Find where the given text appears and provide that cell's center as [x, y] coordinate. 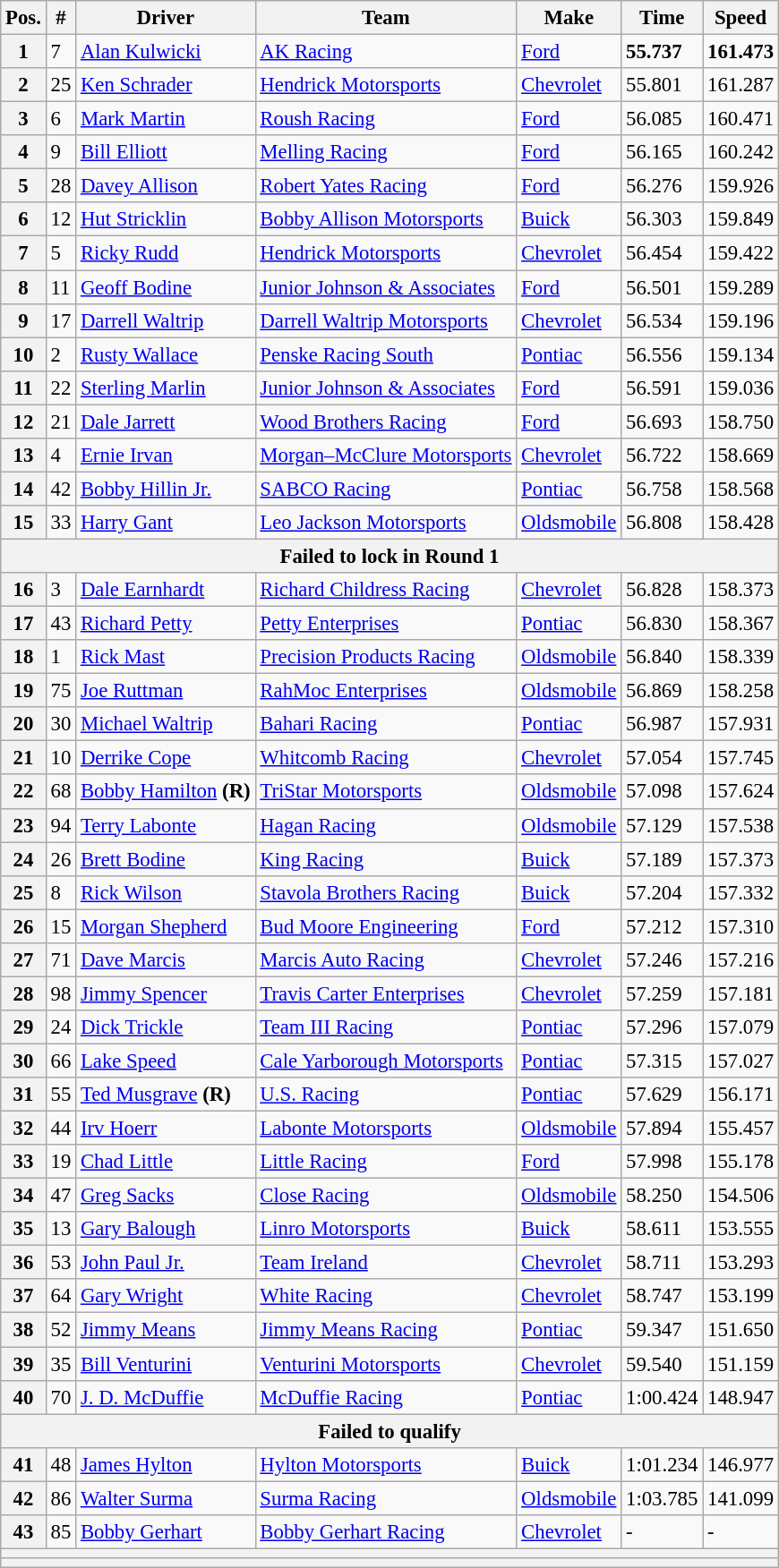
Darrell Waltrip Motorsports [386, 320]
Travis Carter Enterprises [386, 993]
Petty Enterprises [386, 624]
58.711 [663, 1263]
58.611 [663, 1229]
159.196 [741, 320]
Michael Waltrip [166, 724]
161.287 [741, 85]
157.310 [741, 926]
Bahari Racing [386, 724]
56.828 [663, 590]
Dale Jarrett [166, 422]
Harry Gant [166, 523]
55.737 [663, 52]
57.629 [663, 1095]
94 [61, 825]
158.367 [741, 624]
Rick Mast [166, 657]
Greg Sacks [166, 1196]
1:00.424 [663, 1397]
56.085 [663, 119]
31 [23, 1095]
52 [61, 1330]
Ted Musgrave (R) [166, 1095]
56.276 [663, 186]
Mark Martin [166, 119]
57.246 [663, 960]
53 [61, 1263]
Bobby Gerhart [166, 1532]
56.693 [663, 422]
57.894 [663, 1129]
Failed to qualify [390, 1431]
57.998 [663, 1162]
57.315 [663, 1061]
Jimmy Spencer [166, 993]
57.098 [663, 792]
Dave Marcis [166, 960]
56.165 [663, 152]
85 [61, 1532]
McDuffie Racing [386, 1397]
44 [61, 1129]
158.750 [741, 422]
Gary Balough [166, 1229]
Brett Bodine [166, 859]
Leo Jackson Motorsports [386, 523]
John Paul Jr. [166, 1263]
159.849 [741, 219]
159.134 [741, 354]
TriStar Motorsports [386, 792]
56.454 [663, 253]
U.S. Racing [386, 1095]
57.204 [663, 892]
Labonte Motorsports [386, 1129]
157.027 [741, 1061]
Wood Brothers Racing [386, 422]
161.473 [741, 52]
58.747 [663, 1297]
Team [386, 18]
20 [23, 724]
158.373 [741, 590]
86 [61, 1498]
155.178 [741, 1162]
Precision Products Racing [386, 657]
157.624 [741, 792]
158.258 [741, 691]
Team III Racing [386, 1027]
70 [61, 1397]
Venturini Motorsports [386, 1364]
59.540 [663, 1364]
Davey Allison [166, 186]
Geoff Bodine [166, 287]
Richard Childress Racing [386, 590]
56.722 [663, 456]
Bobby Gerhart Racing [386, 1532]
Gary Wright [166, 1297]
Little Racing [386, 1162]
159.926 [741, 186]
Linro Motorsports [386, 1229]
55 [61, 1095]
56.501 [663, 287]
47 [61, 1196]
# [61, 18]
38 [23, 1330]
56.987 [663, 724]
64 [61, 1297]
James Hylton [166, 1464]
159.422 [741, 253]
Stavola Brothers Racing [386, 892]
Bobby Hamilton (R) [166, 792]
55.801 [663, 85]
King Racing [386, 859]
Dick Trickle [166, 1027]
Jimmy Means Racing [386, 1330]
Terry Labonte [166, 825]
158.339 [741, 657]
Melling Racing [386, 152]
Make [569, 18]
156.171 [741, 1095]
Richard Petty [166, 624]
Cale Yarborough Motorsports [386, 1061]
Failed to lock in Round 1 [390, 556]
57.129 [663, 825]
Hylton Motorsports [386, 1464]
148.947 [741, 1397]
J. D. McDuffie [166, 1397]
40 [23, 1397]
Morgan Shepherd [166, 926]
158.428 [741, 523]
Whitcomb Racing [386, 758]
Joe Ruttman [166, 691]
157.079 [741, 1027]
Team Ireland [386, 1263]
16 [23, 590]
154.506 [741, 1196]
Chad Little [166, 1162]
37 [23, 1297]
56.840 [663, 657]
141.099 [741, 1498]
151.650 [741, 1330]
Robert Yates Racing [386, 186]
56.534 [663, 320]
Bill Venturini [166, 1364]
1:01.234 [663, 1464]
Alan Kulwicki [166, 52]
56.303 [663, 219]
Ken Schrader [166, 85]
27 [23, 960]
56.830 [663, 624]
32 [23, 1129]
Roush Racing [386, 119]
Sterling Marlin [166, 388]
57.296 [663, 1027]
75 [61, 691]
Pos. [23, 18]
White Racing [386, 1297]
Hagan Racing [386, 825]
157.931 [741, 724]
Bud Moore Engineering [386, 926]
Rick Wilson [166, 892]
56.758 [663, 489]
71 [61, 960]
Lake Speed [166, 1061]
Close Racing [386, 1196]
48 [61, 1464]
56.808 [663, 523]
Bill Elliott [166, 152]
Rusty Wallace [166, 354]
151.159 [741, 1364]
160.471 [741, 119]
23 [23, 825]
1:03.785 [663, 1498]
29 [23, 1027]
Speed [741, 18]
56.869 [663, 691]
57.212 [663, 926]
56.556 [663, 354]
18 [23, 657]
158.669 [741, 456]
Bobby Allison Motorsports [386, 219]
AK Racing [386, 52]
Dale Earnhardt [166, 590]
Jimmy Means [166, 1330]
98 [61, 993]
56.591 [663, 388]
59.347 [663, 1330]
Irv Hoerr [166, 1129]
57.259 [663, 993]
160.242 [741, 152]
66 [61, 1061]
34 [23, 1196]
57.054 [663, 758]
153.199 [741, 1297]
SABCO Racing [386, 489]
157.216 [741, 960]
157.373 [741, 859]
Ernie Irvan [166, 456]
Penske Racing South [386, 354]
RahMoc Enterprises [386, 691]
Derrike Cope [166, 758]
57.189 [663, 859]
68 [61, 792]
58.250 [663, 1196]
36 [23, 1263]
Bobby Hillin Jr. [166, 489]
157.181 [741, 993]
146.977 [741, 1464]
Walter Surma [166, 1498]
153.293 [741, 1263]
159.289 [741, 287]
Morgan–McClure Motorsports [386, 456]
Time [663, 18]
Surma Racing [386, 1498]
159.036 [741, 388]
158.568 [741, 489]
Darrell Waltrip [166, 320]
157.538 [741, 825]
Marcis Auto Racing [386, 960]
155.457 [741, 1129]
41 [23, 1464]
Hut Stricklin [166, 219]
39 [23, 1364]
14 [23, 489]
157.332 [741, 892]
Driver [166, 18]
153.555 [741, 1229]
157.745 [741, 758]
Ricky Rudd [166, 253]
